Pinpoint the cell where the given text exists, returning its (x, y) midpoint coordinate. 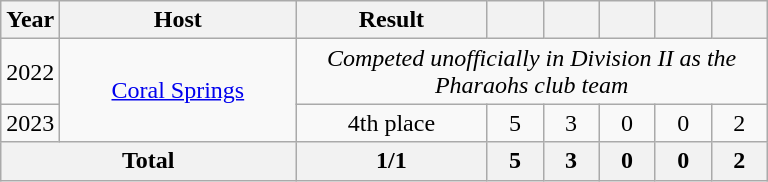
Result (392, 20)
4th place (392, 123)
Total (148, 161)
Coral Springs (178, 90)
Competed unofficially in Division II as the Pharaohs club team (532, 72)
Year (30, 20)
Host (178, 20)
2023 (30, 123)
2022 (30, 72)
1/1 (392, 161)
